Provide the (x, y) coordinate of the cell's center where the given text is located.  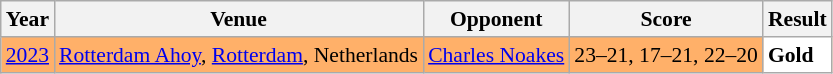
Result (798, 19)
Charles Noakes (496, 55)
Gold (798, 55)
23–21, 17–21, 22–20 (666, 55)
Opponent (496, 19)
Rotterdam Ahoy, Rotterdam, Netherlands (238, 55)
Year (28, 19)
2023 (28, 55)
Score (666, 19)
Venue (238, 19)
